Return the [X, Y] coordinate for the center point of the cell that contains the specified text.  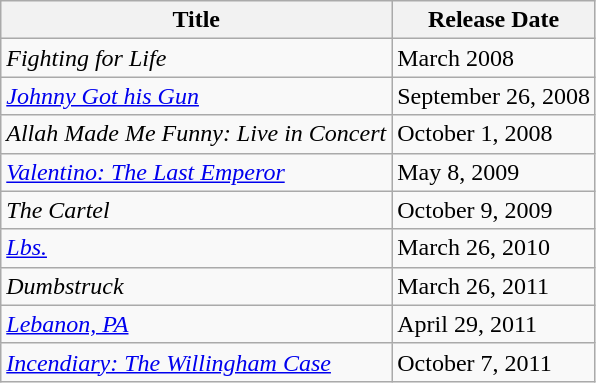
Release Date [494, 20]
April 29, 2011 [494, 324]
The Cartel [196, 210]
Title [196, 20]
Fighting for Life [196, 58]
Lebanon, PA [196, 324]
March 26, 2010 [494, 248]
March 2008 [494, 58]
May 8, 2009 [494, 172]
October 7, 2011 [494, 362]
October 1, 2008 [494, 134]
March 26, 2011 [494, 286]
Incendiary: The Willingham Case [196, 362]
September 26, 2008 [494, 96]
Johnny Got his Gun [196, 96]
October 9, 2009 [494, 210]
Lbs. [196, 248]
Dumbstruck [196, 286]
Allah Made Me Funny: Live in Concert [196, 134]
Valentino: The Last Emperor [196, 172]
